Output the (x, y) coordinate of the center of the cell containing the given text.  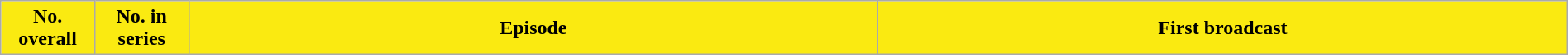
First broadcast (1223, 28)
No. in series (141, 28)
No. overall (48, 28)
Episode (533, 28)
